Output the (x, y) coordinate of the center of the cell containing the given text.  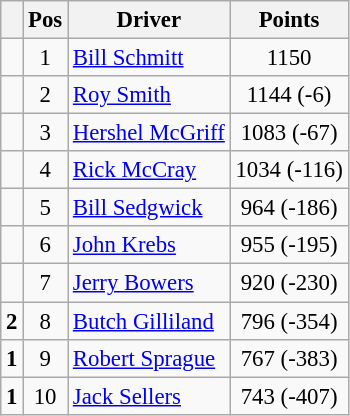
Roy Smith (150, 95)
5 (46, 208)
767 (-383) (289, 358)
964 (-186) (289, 208)
9 (46, 358)
Driver (150, 20)
796 (-354) (289, 321)
7 (46, 283)
8 (46, 321)
4 (46, 170)
Hershel McGriff (150, 133)
1150 (289, 58)
Points (289, 20)
Bill Sedgwick (150, 208)
Pos (46, 20)
743 (-407) (289, 396)
6 (46, 245)
Jack Sellers (150, 396)
Bill Schmitt (150, 58)
Rick McCray (150, 170)
10 (46, 396)
3 (46, 133)
1083 (-67) (289, 133)
1034 (-116) (289, 170)
Butch Gilliland (150, 321)
1144 (-6) (289, 95)
Jerry Bowers (150, 283)
920 (-230) (289, 283)
John Krebs (150, 245)
Robert Sprague (150, 358)
955 (-195) (289, 245)
